Capture the cell that displays the provided text and extract its (X, Y) central coordinate. 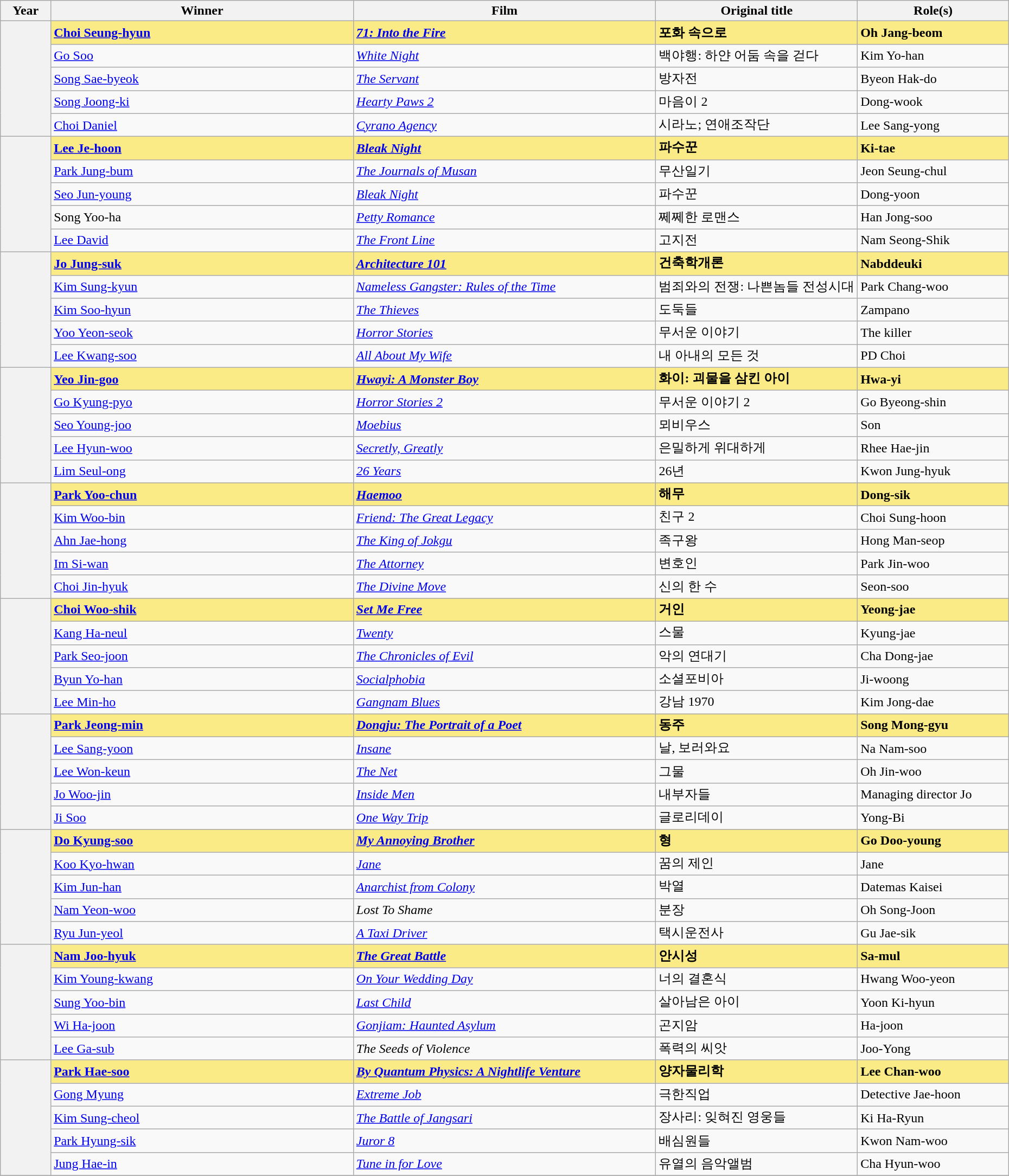
Original title (757, 11)
건축학개론 (757, 264)
Lee Sang-yoon (202, 749)
The Journals of Musan (504, 171)
Sa-mul (933, 956)
Gong Myung (202, 1095)
마음이 2 (757, 102)
살아남은 아이 (757, 1002)
Ahn Jae-hong (202, 540)
The Battle of Jangsari (504, 1117)
The Thieves (504, 310)
Kim Sung-kyun (202, 286)
Song Sae-byeok (202, 79)
Lee Hyun-woo (202, 448)
Go Soo (202, 55)
Ji-woong (933, 679)
내부자들 (757, 794)
박열 (757, 887)
Wi Ha-joon (202, 1025)
Lee Min-ho (202, 702)
Son (933, 425)
무서운 이야기 (757, 333)
The Great Battle (504, 956)
The Attorney (504, 564)
The Net (504, 771)
Park Yoo-chun (202, 495)
Jung Hae-in (202, 1164)
Joo-Yong (933, 1049)
Secretly, Greatly (504, 448)
Hwayi: A Monster Boy (504, 379)
Lost To Shame (504, 910)
범죄와의 전쟁: 나쁜놈들 전성시대 (757, 286)
Kyung-jae (933, 632)
Yoon Ki-hyun (933, 1002)
Gangnam Blues (504, 702)
분장 (757, 910)
Horror Stories (504, 333)
화이: 괴물을 삼킨 아이 (757, 379)
Kim Jun-han (202, 887)
Role(s) (933, 11)
Kim Soo-hyun (202, 310)
족구왕 (757, 540)
Set Me Free (504, 610)
The King of Jokgu (504, 540)
안시성 (757, 956)
변호인 (757, 564)
The Chronicles of Evil (504, 656)
Song Yoo-ha (202, 217)
The Seeds of Violence (504, 1049)
형 (757, 841)
Nam Seong-Shik (933, 241)
26년 (757, 472)
Petty Romance (504, 217)
Nam Joo-hyuk (202, 956)
폭력의 씨앗 (757, 1049)
Lee Chan-woo (933, 1072)
71: Into the Fire (504, 33)
Detective Jae-hoon (933, 1095)
Dongju: The Portrait of a Poet (504, 726)
Ha-joon (933, 1025)
The Servant (504, 79)
날, 보러와요 (757, 749)
Choi Woo-shik (202, 610)
꿈의 제인 (757, 864)
Haemoo (504, 495)
Oh Jin-woo (933, 771)
Ki Ha-Ryun (933, 1117)
Go Doo-young (933, 841)
소셜포비아 (757, 679)
신의 한 수 (757, 587)
양자물리학 (757, 1072)
Anarchist from Colony (504, 887)
동주 (757, 726)
Film (504, 11)
극한직업 (757, 1095)
Moebius (504, 425)
Hwang Woo-yeon (933, 980)
Friend: The Great Legacy (504, 517)
Park Jeong-min (202, 726)
Ji Soo (202, 818)
Yoo Yeon-seok (202, 333)
Jeon Seung-chul (933, 171)
Choi Sung-hoon (933, 517)
Nameless Gangster: Rules of the Time (504, 286)
Dong-yoon (933, 194)
PD Choi (933, 356)
Go Byeong-shin (933, 402)
Byun Yo-han (202, 679)
Architecture 101 (504, 264)
The killer (933, 333)
백야행: 하얀 어둠 속을 걷다 (757, 55)
Juror 8 (504, 1141)
택시운전사 (757, 933)
Lee Sang-yong (933, 125)
Park Hae-soo (202, 1072)
Jo Jung-suk (202, 264)
Yeo Jin-goo (202, 379)
Song Joong-ki (202, 102)
Kim Sung-cheol (202, 1117)
Seo Young-joo (202, 425)
스물 (757, 632)
Yong-Bi (933, 818)
Lee Won-keun (202, 771)
도둑들 (757, 310)
On Your Wedding Day (504, 980)
내 아내의 모든 것 (757, 356)
Koo Kyo-hwan (202, 864)
Byeon Hak-do (933, 79)
All About My Wife (504, 356)
고지전 (757, 241)
My Annoying Brother (504, 841)
Lee David (202, 241)
Lee Ga-sub (202, 1049)
Song Mong-gyu (933, 726)
강남 1970 (757, 702)
A Taxi Driver (504, 933)
거인 (757, 610)
Park Jung-bum (202, 171)
Cyrano Agency (504, 125)
해무 (757, 495)
글로리데이 (757, 818)
Seon-soo (933, 587)
Sung Yoo-bin (202, 1002)
Yeong-jae (933, 610)
너의 결혼식 (757, 980)
Ryu Jun-yeol (202, 933)
Zampano (933, 310)
무서운 이야기 2 (757, 402)
Park Jin-woo (933, 564)
악의 연대기 (757, 656)
Horror Stories 2 (504, 402)
포화 속으로 (757, 33)
Cha Hyun-woo (933, 1164)
Dong-sik (933, 495)
Do Kyung-soo (202, 841)
Oh Song-Joon (933, 910)
Jo Woo-jin (202, 794)
Im Si-wan (202, 564)
White Night (504, 55)
방자전 (757, 79)
Rhee Hae-jin (933, 448)
장사리: 잊혀진 영웅들 (757, 1117)
Choi Seung-hyun (202, 33)
Han Jong-soo (933, 217)
Seo Jun-young (202, 194)
The Front Line (504, 241)
Kim Yo-han (933, 55)
Choi Daniel (202, 125)
Kwon Nam-woo (933, 1141)
곤지암 (757, 1025)
Ki-tae (933, 149)
26 Years (504, 472)
Park Chang-woo (933, 286)
Kim Jong-dae (933, 702)
Tune in for Love (504, 1164)
무산일기 (757, 171)
Lee Kwang-soo (202, 356)
그물 (757, 771)
Last Child (504, 1002)
Datemas Kaisei (933, 887)
Hong Man-seop (933, 540)
By Quantum Physics: A Nightlife Venture (504, 1072)
시라노; 연애조작단 (757, 125)
은밀하게 위대하게 (757, 448)
배심원들 (757, 1141)
Nam Yeon-woo (202, 910)
Twenty (504, 632)
Kang Ha-neul (202, 632)
Insane (504, 749)
쩨쩨한 로맨스 (757, 217)
Hearty Paws 2 (504, 102)
The Divine Move (504, 587)
Nabddeuki (933, 264)
Oh Jang-beom (933, 33)
Winner (202, 11)
Choi Jin-hyuk (202, 587)
Park Hyung-sik (202, 1141)
Year (26, 11)
One Way Trip (504, 818)
Kim Woo-bin (202, 517)
뫼비우스 (757, 425)
Managing director Jo (933, 794)
Cha Dong-jae (933, 656)
Gonjiam: Haunted Asylum (504, 1025)
Go Kyung-pyo (202, 402)
Socialphobia (504, 679)
Lee Je-hoon (202, 149)
Na Nam-soo (933, 749)
Kim Young-kwang (202, 980)
Park Seo-joon (202, 656)
Lim Seul-ong (202, 472)
친구 2 (757, 517)
Dong-wook (933, 102)
Gu Jae-sik (933, 933)
Extreme Job (504, 1095)
Kwon Jung-hyuk (933, 472)
Hwa-yi (933, 379)
Inside Men (504, 794)
유열의 음악앨범 (757, 1164)
